Return the [x, y] coordinate for the center point of the cell that contains the specified text.  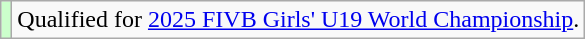
Qualified for 2025 FIVB Girls' U19 World Championship. [298, 20]
